Locate the cell with the specified text and output its [X, Y] center coordinate. 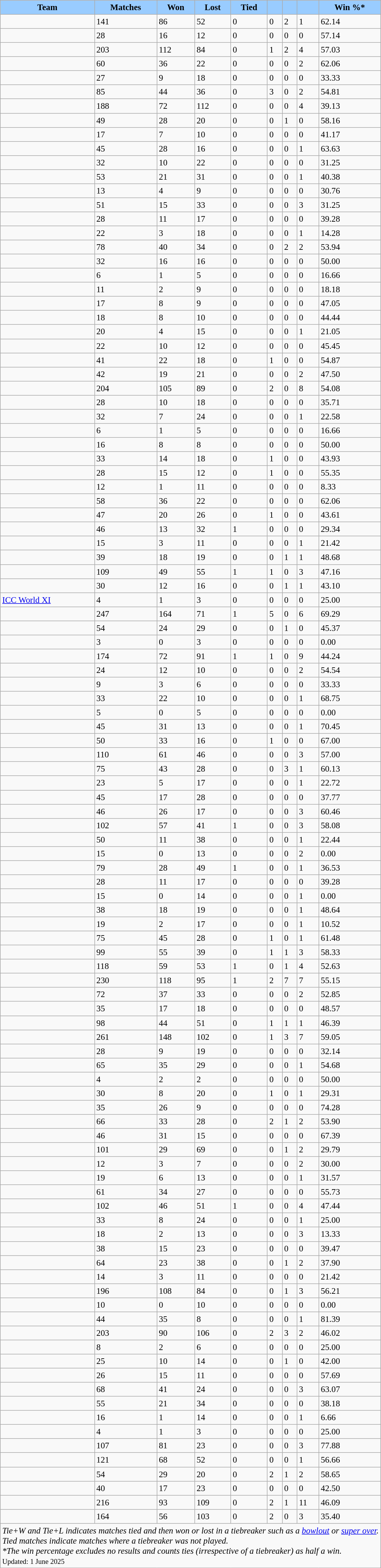
Win %* [350, 8]
22.58 [350, 416]
64 [126, 1263]
31.57 [350, 1178]
204 [126, 388]
39.13 [350, 106]
58.33 [350, 952]
32.14 [350, 1051]
90 [176, 1333]
43.61 [350, 515]
43.93 [350, 459]
39.47 [350, 1248]
56.66 [350, 1460]
47.50 [350, 374]
69 [213, 1150]
79 [126, 868]
43.10 [350, 586]
216 [126, 1502]
54.81 [350, 92]
22.44 [350, 840]
36.53 [350, 868]
66 [126, 1122]
101 [126, 1150]
70.45 [350, 727]
52.85 [350, 994]
ICC World XI [47, 600]
247 [126, 614]
69.29 [350, 614]
Won [176, 8]
13.33 [350, 1235]
103 [213, 1516]
85 [126, 92]
110 [126, 755]
57.03 [350, 50]
45.45 [350, 346]
57.14 [350, 36]
29.31 [350, 1093]
89 [213, 388]
62.14 [350, 22]
46.09 [350, 1502]
30.00 [350, 1164]
22.72 [350, 783]
47.44 [350, 1206]
57 [176, 825]
59 [176, 966]
58.65 [350, 1474]
98 [126, 1023]
41.17 [350, 134]
46.39 [350, 1023]
57.00 [350, 755]
37.90 [350, 1263]
53.90 [350, 1122]
141 [126, 22]
77.88 [350, 1446]
42.00 [350, 1361]
60.46 [350, 811]
57.69 [350, 1376]
174 [126, 656]
48.68 [350, 557]
37.77 [350, 797]
230 [126, 981]
Matches [126, 8]
10.52 [350, 924]
54.87 [350, 360]
59.05 [350, 1037]
63.07 [350, 1389]
29.79 [350, 1150]
58 [126, 501]
35.71 [350, 403]
56.21 [350, 1291]
21.05 [350, 332]
35.40 [350, 1516]
63.63 [350, 149]
105 [176, 388]
55.15 [350, 981]
60 [126, 64]
78 [126, 247]
261 [126, 1037]
40.38 [350, 177]
48.64 [350, 910]
68.75 [350, 698]
46.02 [350, 1333]
55.35 [350, 473]
56 [176, 1516]
6.66 [350, 1418]
54.08 [350, 388]
67.39 [350, 1135]
Lost [213, 8]
93 [176, 1502]
43 [176, 769]
54.68 [350, 1065]
42.50 [350, 1488]
99 [126, 952]
71 [213, 614]
188 [126, 106]
37 [176, 994]
60.13 [350, 769]
74.28 [350, 1107]
47.05 [350, 303]
42 [126, 374]
29.34 [350, 529]
81.39 [350, 1319]
Tied [249, 8]
196 [126, 1291]
148 [176, 1037]
30.76 [350, 191]
48.57 [350, 1009]
Team [47, 8]
65 [126, 1065]
81 [176, 1446]
67.00 [350, 741]
91 [213, 656]
25 [126, 1361]
106 [213, 1333]
44.44 [350, 318]
107 [126, 1446]
61.48 [350, 938]
86 [176, 22]
45.37 [350, 628]
38.18 [350, 1404]
58.16 [350, 120]
108 [176, 1291]
8.33 [350, 487]
47 [126, 515]
52.63 [350, 966]
95 [213, 981]
14.28 [350, 233]
58.08 [350, 825]
53.94 [350, 247]
44.24 [350, 656]
121 [126, 1460]
54.54 [350, 670]
55.73 [350, 1192]
47.16 [350, 572]
18.18 [350, 290]
